Return the (X, Y) coordinate for the center point of the cell that contains the specified text.  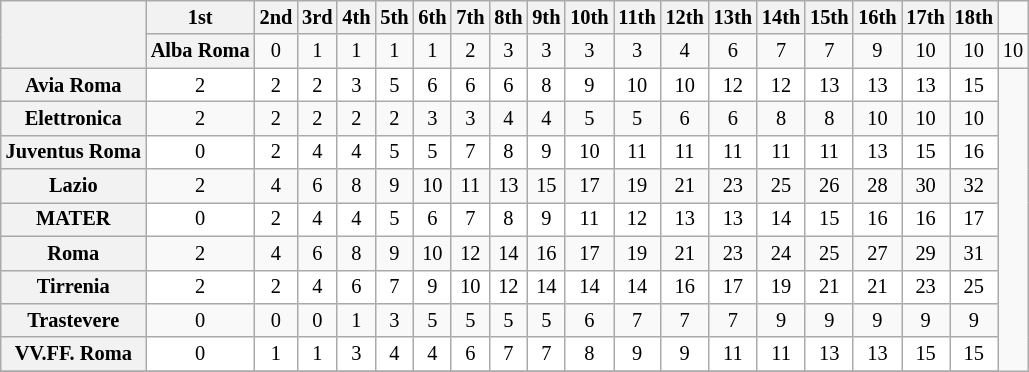
Lazio (74, 186)
2nd (276, 17)
29 (926, 253)
24 (781, 253)
14th (781, 17)
10th (589, 17)
11th (638, 17)
Roma (74, 253)
3rd (317, 17)
18th (974, 17)
Elettronica (74, 118)
16th (877, 17)
8th (508, 17)
17th (926, 17)
13th (733, 17)
4th (356, 17)
5th (394, 17)
Alba Roma (200, 51)
1st (200, 17)
6th (432, 17)
Avia Roma (74, 85)
VV.FF. Roma (74, 354)
7th (470, 17)
Trastevere (74, 320)
30 (926, 186)
9th (546, 17)
26 (829, 186)
15th (829, 17)
27 (877, 253)
28 (877, 186)
Tirrenia (74, 287)
31 (974, 253)
Juventus Roma (74, 152)
12th (685, 17)
MATER (74, 219)
32 (974, 186)
